Pinpoint the cell where the given text exists, returning its (x, y) midpoint coordinate. 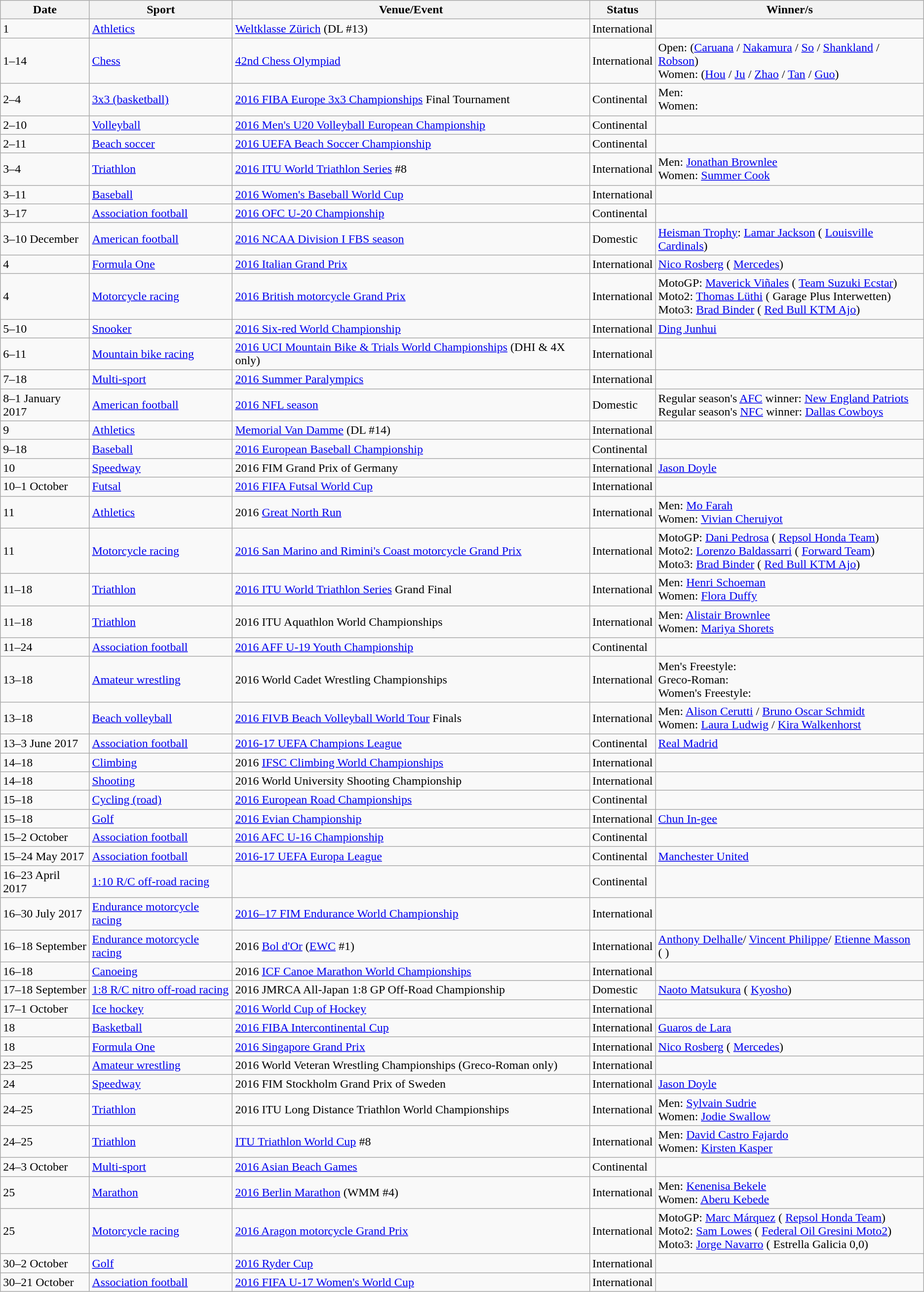
Marathon (161, 1192)
2016 Ryder Cup (411, 1263)
9–18 (45, 449)
2016 Women's Baseball World Cup (411, 194)
Basketball (161, 1027)
2016 FIM Grand Prix of Germany (411, 468)
2016 OFC U-20 Championship (411, 213)
2016-17 UEFA Europa League (411, 856)
Futsal (161, 487)
2016 NFL season (411, 405)
17–1 October (45, 1009)
Ice hockey (161, 1009)
Men: Sylvain SudrieWomen: Jodie Swallow (790, 1109)
3x3 (basketball) (161, 100)
3–17 (45, 213)
2016 Evian Championship (411, 819)
Guaros de Lara (790, 1027)
Beach volleyball (161, 718)
2016 AFC U-16 Championship (411, 837)
7–18 (45, 380)
2016 JMRCA All-Japan 1:8 GP Off-Road Championship (411, 990)
2016 FIVB Beach Volleyball World Tour Finals (411, 718)
Winner/s (790, 10)
Chun In-gee (790, 819)
2016 AFF U-19 Youth Championship (411, 647)
MotoGP: Marc Márquez ( Repsol Honda Team)Moto2: Sam Lowes ( Federal Oil Gresini Moto2)Moto3: Jorge Navarro ( Estrella Galicia 0,0) (790, 1231)
2–11 (45, 144)
Men: Jonathan BrownleeWomen: Summer Cook (790, 169)
24–3 October (45, 1167)
Naoto Matsukura ( Kyosho) (790, 990)
Men: Women: (790, 100)
Men: Alison Cerutti / Bruno Oscar SchmidtWomen: Laura Ludwig / Kira Walkenhorst (790, 718)
Open: (Caruana / Nakamura / So / Shankland / Robson)Women: (Hou / Ju / Zhao / Tan / Guo) (790, 61)
2016 San Marino and Rimini's Coast motorcycle Grand Prix (411, 551)
16–18 September (45, 946)
9 (45, 430)
2016 World Veteran Wrestling Championships (Greco-Roman only) (411, 1065)
2016 Bol d'Or (EWC #1) (411, 946)
2016 Berlin Marathon (WMM #4) (411, 1192)
2016 European Baseball Championship (411, 449)
10 (45, 468)
Volleyball (161, 125)
Real Madrid (790, 743)
2016–17 FIM Endurance World Championship (411, 914)
2016 Asian Beach Games (411, 1167)
Men's Freestyle: Greco-Roman: Women's Freestyle: (790, 679)
2016 Italian Grand Prix (411, 264)
2016 UEFA Beach Soccer Championship (411, 144)
15–24 May 2017 (45, 856)
Regular season's AFC winner: New England PatriotsRegular season's NFC winner: Dallas Cowboys (790, 405)
3–10 December (45, 239)
2016 European Road Championships (411, 800)
Men: Kenenisa BekeleWomen: Aberu Kebede (790, 1192)
6–11 (45, 354)
2016 ITU World Triathlon Series #8 (411, 169)
MotoGP: Dani Pedrosa ( Repsol Honda Team)Moto2: Lorenzo Baldassarri ( Forward Team)Moto3: Brad Binder ( Red Bull KTM Ajo) (790, 551)
15–2 October (45, 837)
Beach soccer (161, 144)
3–11 (45, 194)
30–21 October (45, 1282)
Anthony Delhalle/ Vincent Philippe/ Etienne Masson( ) (790, 946)
24 (45, 1084)
Snooker (161, 328)
2016 Summer Paralympics (411, 380)
Canoeing (161, 971)
Men: David Castro FajardoWomen: Kirsten Kasper (790, 1142)
Shooting (161, 781)
2016 Six-red World Championship (411, 328)
13–3 June 2017 (45, 743)
2016 FIBA Intercontinental Cup (411, 1027)
2016 World University Shooting Championship (411, 781)
Weltklasse Zürich (DL #13) (411, 29)
2016 World Cadet Wrestling Championships (411, 679)
1 (45, 29)
16–18 (45, 971)
2016 FIBA Europe 3x3 Championships Final Tournament (411, 100)
30–2 October (45, 1263)
16–23 April 2017 (45, 881)
2016 Great North Run (411, 512)
Sport (161, 10)
2016 FIFA U-17 Women's World Cup (411, 1282)
Ding Junhui (790, 328)
Men: Alistair BrownleeWomen: Mariya Shorets (790, 622)
Mountain bike racing (161, 354)
Memorial Van Damme (DL #14) (411, 430)
Manchester United (790, 856)
2016 Men's U20 Volleyball European Championship (411, 125)
1:8 R/C nitro off-road racing (161, 990)
2016-17 UEFA Champions League (411, 743)
2–10 (45, 125)
2016 IFSC Climbing World Championships (411, 762)
Venue/Event (411, 10)
2016 ITU Long Distance Triathlon World Championships (411, 1109)
8–1 January 2017 (45, 405)
5–10 (45, 328)
2016 ITU World Triathlon Series Grand Final (411, 589)
Men: Mo FarahWomen: Vivian Cheruiyot (790, 512)
2016 British motorcycle Grand Prix (411, 296)
Date (45, 10)
2016 UCI Mountain Bike & Trials World Championships (DHI & 4X only) (411, 354)
17–18 September (45, 990)
2016 FIM Stockholm Grand Prix of Sweden (411, 1084)
Chess (161, 61)
2016 ICF Canoe Marathon World Championships (411, 971)
42nd Chess Olympiad (411, 61)
2016 Singapore Grand Prix (411, 1046)
2016 FIFA Futsal World Cup (411, 487)
2016 ITU Aquathlon World Championships (411, 622)
Heisman Trophy: Lamar Jackson ( Louisville Cardinals) (790, 239)
11–24 (45, 647)
2016 Aragon motorcycle Grand Prix (411, 1231)
16–30 July 2017 (45, 914)
Climbing (161, 762)
23–25 (45, 1065)
Cycling (road) (161, 800)
1–14 (45, 61)
2016 NCAA Division I FBS season (411, 239)
2–4 (45, 100)
Men: Henri SchoemanWomen: Flora Duffy (790, 589)
10–1 October (45, 487)
3–4 (45, 169)
2016 World Cup of Hockey (411, 1009)
ITU Triathlon World Cup #8 (411, 1142)
1:10 R/C off-road racing (161, 881)
MotoGP: Maverick Viñales ( Team Suzuki Ecstar)Moto2: Thomas Lüthi ( Garage Plus Interwetten)Moto3: Brad Binder ( Red Bull KTM Ajo) (790, 296)
Status (622, 10)
